Find where the given text appears and provide that cell's center as (x, y) coordinate. 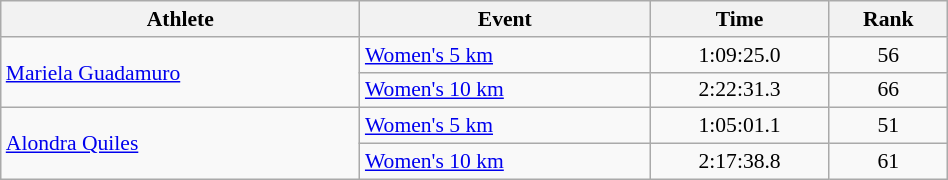
Rank (888, 19)
56 (888, 55)
Mariela Guadamuro (180, 72)
Time (740, 19)
2:22:31.3 (740, 90)
Event (505, 19)
1:09:25.0 (740, 55)
2:17:38.8 (740, 162)
Athlete (180, 19)
51 (888, 126)
61 (888, 162)
66 (888, 90)
Alondra Quiles (180, 144)
1:05:01.1 (740, 126)
